Provide the [X, Y] coordinate of the cell's center where the given text is located.  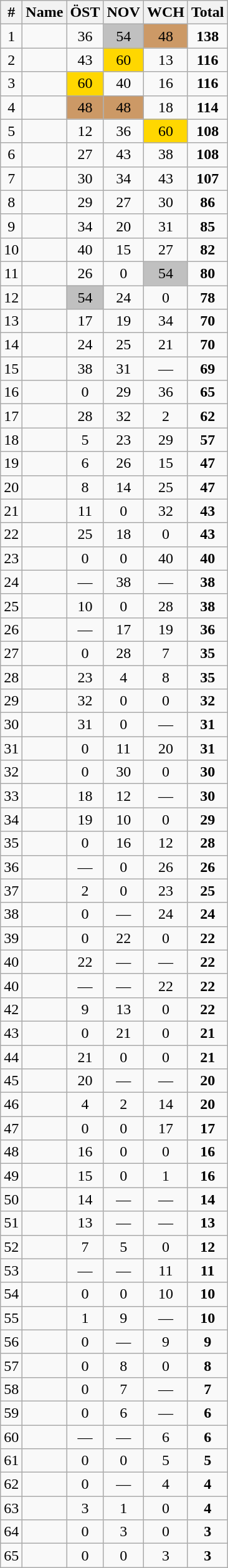
NOV [123, 12]
46 [11, 1105]
42 [11, 1009]
114 [207, 107]
55 [11, 1318]
82 [207, 249]
50 [11, 1199]
86 [207, 202]
37 [11, 891]
39 [11, 938]
63 [11, 1508]
Name [45, 12]
WCH [166, 12]
44 [11, 1057]
53 [11, 1270]
107 [207, 178]
69 [207, 369]
49 [11, 1176]
# [11, 12]
80 [207, 273]
59 [11, 1413]
58 [11, 1389]
85 [207, 226]
138 [207, 36]
52 [11, 1247]
45 [11, 1081]
33 [11, 796]
Total [207, 12]
56 [11, 1342]
61 [11, 1461]
51 [11, 1223]
78 [207, 298]
64 [11, 1532]
ÖST [85, 12]
